Determine the [x, y] coordinate at the center of the cell enclosing the given text.  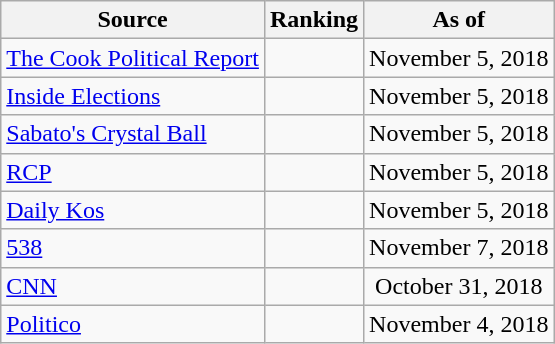
CNN [133, 286]
November 4, 2018 [459, 324]
Source [133, 20]
As of [459, 20]
Sabato's Crystal Ball [133, 134]
October 31, 2018 [459, 286]
Ranking [314, 20]
538 [133, 248]
Politico [133, 324]
November 7, 2018 [459, 248]
Inside Elections [133, 96]
RCP [133, 172]
The Cook Political Report [133, 58]
Daily Kos [133, 210]
